Find where the given text appears and provide that cell's center as (X, Y) coordinate. 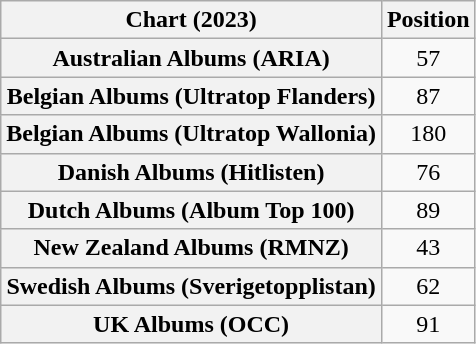
Danish Albums (Hitlisten) (192, 172)
New Zealand Albums (RMNZ) (192, 248)
Swedish Albums (Sverigetopplistan) (192, 286)
Chart (2023) (192, 20)
62 (428, 286)
Position (428, 20)
57 (428, 58)
UK Albums (OCC) (192, 324)
76 (428, 172)
89 (428, 210)
43 (428, 248)
Dutch Albums (Album Top 100) (192, 210)
180 (428, 134)
91 (428, 324)
87 (428, 96)
Belgian Albums (Ultratop Wallonia) (192, 134)
Belgian Albums (Ultratop Flanders) (192, 96)
Australian Albums (ARIA) (192, 58)
